Detect which cell encompasses the target text, then output its [x, y] center coordinate. 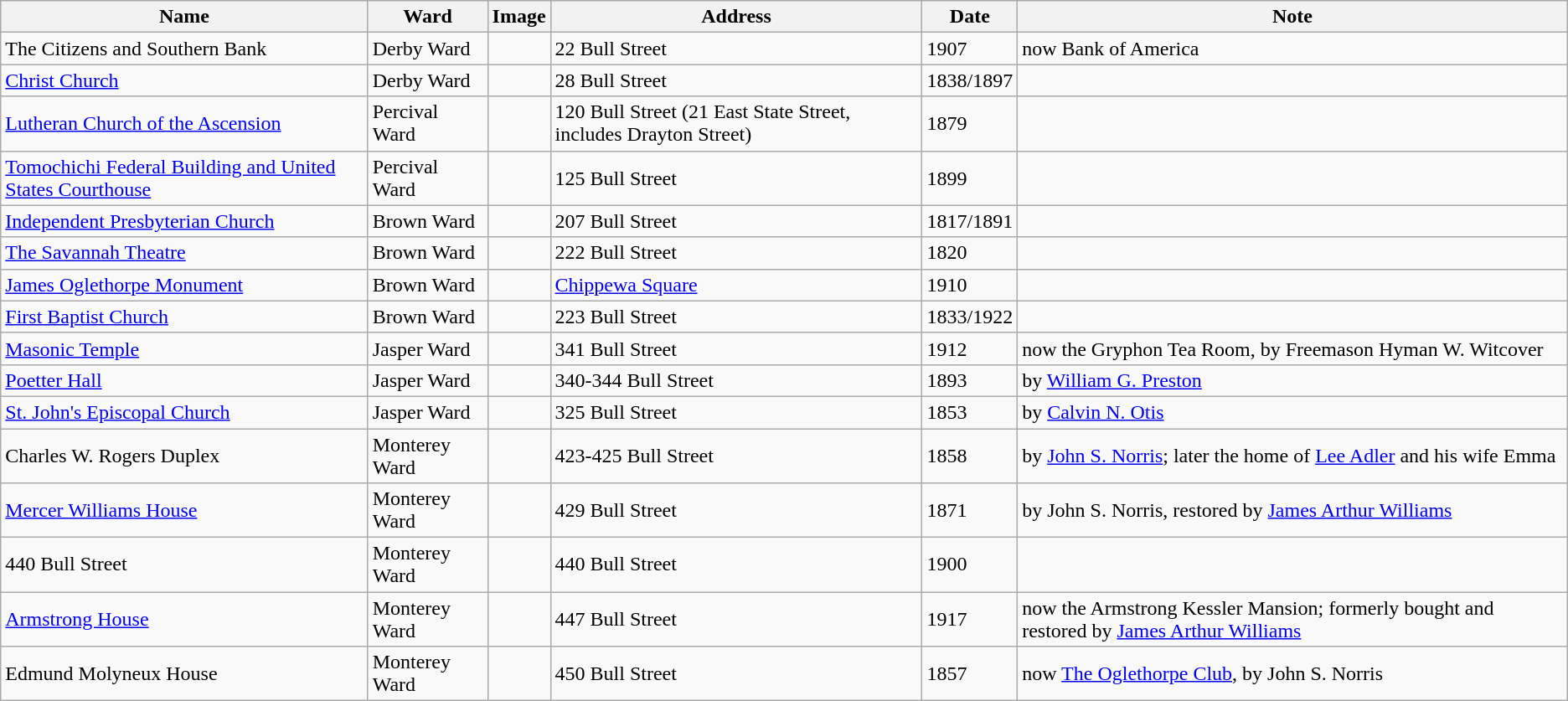
Name [184, 17]
1893 [970, 380]
now Bank of America [1293, 49]
423-425 Bull Street [736, 456]
1879 [970, 124]
1917 [970, 620]
by William G. Preston [1293, 380]
207 Bull Street [736, 221]
Lutheran Church of the Ascension [184, 124]
1833/1922 [970, 317]
1853 [970, 412]
Image [519, 17]
429 Bull Street [736, 511]
22 Bull Street [736, 49]
450 Bull Street [736, 673]
Charles W. Rogers Duplex [184, 456]
1900 [970, 564]
340-344 Bull Street [736, 380]
1857 [970, 673]
now the Armstrong Kessler Mansion; formerly bought and restored by James Arthur Williams [1293, 620]
223 Bull Street [736, 317]
1817/1891 [970, 221]
1820 [970, 253]
by John S. Norris; later the home of Lee Adler and his wife Emma [1293, 456]
1912 [970, 348]
James Oglethorpe Monument [184, 285]
Armstrong House [184, 620]
The Citizens and Southern Bank [184, 49]
222 Bull Street [736, 253]
by Calvin N. Otis [1293, 412]
Note [1293, 17]
St. John's Episcopal Church [184, 412]
1871 [970, 511]
now The Oglethorpe Club, by John S. Norris [1293, 673]
Masonic Temple [184, 348]
1838/1897 [970, 80]
447 Bull Street [736, 620]
120 Bull Street (21 East State Street, includes Drayton Street) [736, 124]
1858 [970, 456]
325 Bull Street [736, 412]
Date [970, 17]
341 Bull Street [736, 348]
by John S. Norris, restored by James Arthur Williams [1293, 511]
28 Bull Street [736, 80]
Chippewa Square [736, 285]
1899 [970, 178]
Independent Presbyterian Church [184, 221]
Ward [427, 17]
Poetter Hall [184, 380]
First Baptist Church [184, 317]
125 Bull Street [736, 178]
now the Gryphon Tea Room, by Freemason Hyman W. Witcover [1293, 348]
1907 [970, 49]
1910 [970, 285]
Tomochichi Federal Building and United States Courthouse [184, 178]
Edmund Molyneux House [184, 673]
Mercer Williams House [184, 511]
Christ Church [184, 80]
Address [736, 17]
The Savannah Theatre [184, 253]
